Determine the [X, Y] coordinate at the center of the cell enclosing the given text.  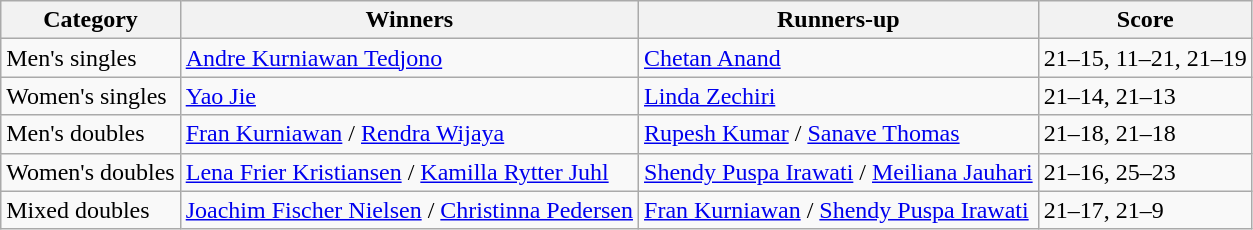
Category [90, 20]
21–18, 21–18 [1145, 134]
Mixed doubles [90, 210]
Andre Kurniawan Tedjono [409, 58]
Men's doubles [90, 134]
21–15, 11–21, 21–19 [1145, 58]
Women's singles [90, 96]
Men's singles [90, 58]
Yao Jie [409, 96]
Linda Zechiri [839, 96]
Runners-up [839, 20]
Rupesh Kumar / Sanave Thomas [839, 134]
21–16, 25–23 [1145, 172]
Score [1145, 20]
Women's doubles [90, 172]
21–14, 21–13 [1145, 96]
Chetan Anand [839, 58]
Lena Frier Kristiansen / Kamilla Rytter Juhl [409, 172]
21–17, 21–9 [1145, 210]
Winners [409, 20]
Joachim Fischer Nielsen / Christinna Pedersen [409, 210]
Fran Kurniawan / Shendy Puspa Irawati [839, 210]
Fran Kurniawan / Rendra Wijaya [409, 134]
Shendy Puspa Irawati / Meiliana Jauhari [839, 172]
